Output the (x, y) coordinate of the center of the cell containing the given text.  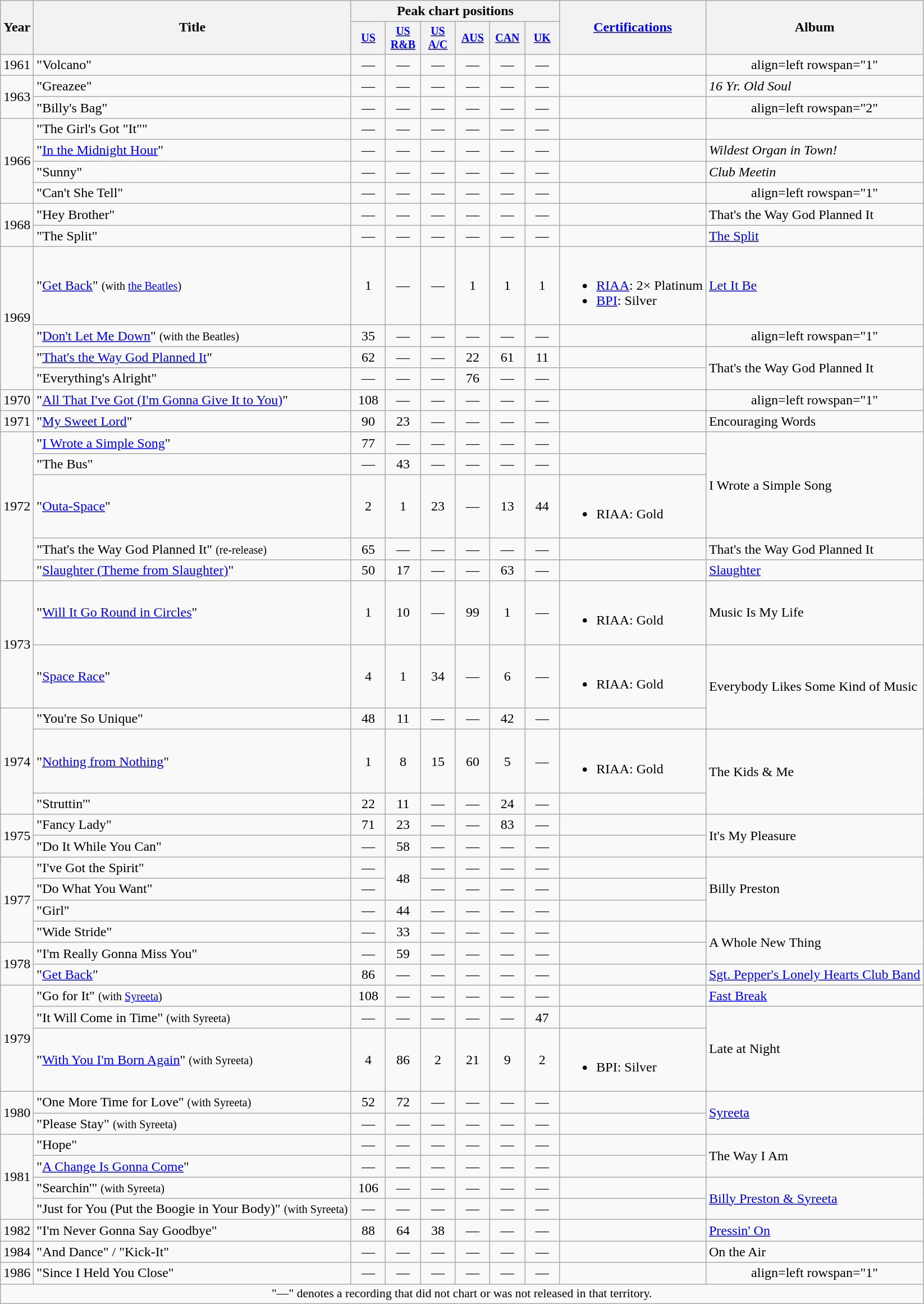
"All That I've Got (I'm Gonna Give It to You)" (192, 400)
BPI: Silver (633, 1059)
"Since I Held You Close" (192, 1273)
10 (403, 613)
"Get Back" (with the Beatles) (192, 286)
1975 (17, 836)
"Wide Stride" (192, 932)
33 (403, 932)
I Wrote a Simple Song (814, 485)
"Struttin'" (192, 804)
99 (473, 613)
35 (368, 336)
Let It Be (814, 286)
90 (368, 421)
106 (368, 1188)
77 (368, 443)
"The Girl's Got "It"" (192, 129)
"Slaughter (Theme from Slaughter)" (192, 570)
"One More Time for Love" (with Syreeta) (192, 1102)
"Everything's Alright" (192, 379)
"Fancy Lady" (192, 825)
"In the Midnight Hour" (192, 151)
1972 (17, 507)
59 (403, 953)
Year (17, 28)
62 (368, 357)
9 (507, 1059)
On the Air (814, 1252)
"Outa-Space" (192, 507)
1973 (17, 645)
60 (473, 762)
1979 (17, 1038)
21 (473, 1059)
"Do It While You Can" (192, 846)
"Girl" (192, 910)
"I'm Really Gonna Miss You" (192, 953)
1966 (17, 161)
Billy Preston & Syreeta (814, 1198)
1974 (17, 762)
RIAA: 2× PlatinumBPI: Silver (633, 286)
Music Is My Life (814, 613)
Encouraging Words (814, 421)
"And Dance" / "Kick-It" (192, 1252)
align=left rowspan="2" (814, 107)
Peak chart positions (455, 11)
5 (507, 762)
65 (368, 549)
"I Wrote a Simple Song" (192, 443)
Late at Night (814, 1049)
Sgt. Pepper's Lonely Hearts Club Band (814, 974)
"Just for You (Put the Boogie in Your Body)" (with Syreeta) (192, 1209)
"Do What You Want" (192, 889)
"Searchin'" (with Syreeta) (192, 1188)
Club Meetin (814, 172)
"That's the Way God Planned It" (192, 357)
"I'm Never Gonna Say Goodbye" (192, 1230)
Everybody Likes Some Kind of Music (814, 687)
"—" denotes a recording that did not chart or was not released in that territory. (462, 1294)
US (368, 38)
63 (507, 570)
1970 (17, 400)
"A Change Is Gonna Come" (192, 1166)
83 (507, 825)
1986 (17, 1273)
50 (368, 570)
15 (438, 762)
1980 (17, 1113)
17 (403, 570)
UK (542, 38)
1984 (17, 1252)
Album (814, 28)
76 (473, 379)
72 (403, 1102)
6 (507, 676)
Syreeta (814, 1113)
Title (192, 28)
"Hope" (192, 1145)
Pressin' On (814, 1230)
Certifications (633, 28)
US A/C (438, 38)
58 (403, 846)
71 (368, 825)
1978 (17, 964)
"You're So Unique" (192, 719)
43 (403, 464)
"Volcano" (192, 65)
1963 (17, 97)
"Get Back" (192, 974)
Fast Break (814, 996)
"Can't She Tell" (192, 193)
"My Sweet Lord" (192, 421)
AUS (473, 38)
Slaughter (814, 570)
"Sunny" (192, 172)
88 (368, 1230)
CAN (507, 38)
61 (507, 357)
"The Split" (192, 236)
A Whole New Thing (814, 942)
"Space Race" (192, 676)
1981 (17, 1177)
Wildest Organ in Town! (814, 151)
"Billy's Bag" (192, 107)
64 (403, 1230)
"Will It Go Round in Circles" (192, 613)
"The Bus" (192, 464)
1961 (17, 65)
"It Will Come in Time" (with Syreeta) (192, 1017)
Billy Preston (814, 889)
"With You I'm Born Again" (with Syreeta) (192, 1059)
"I've Got the Spirit" (192, 868)
It's My Pleasure (814, 836)
US R&B (403, 38)
52 (368, 1102)
8 (403, 762)
1977 (17, 900)
"That's the Way God Planned It" (re-release) (192, 549)
"Go for It" (with Syreeta) (192, 996)
"Hey Brother" (192, 215)
34 (438, 676)
The Way I Am (814, 1156)
47 (542, 1017)
13 (507, 507)
1982 (17, 1230)
1968 (17, 225)
38 (438, 1230)
The Split (814, 236)
1971 (17, 421)
24 (507, 804)
16 Yr. Old Soul (814, 86)
The Kids & Me (814, 772)
"Nothing from Nothing" (192, 762)
"Greazee" (192, 86)
"Please Stay" (with Syreeta) (192, 1124)
42 (507, 719)
"Don't Let Me Down" (with the Beatles) (192, 336)
1969 (17, 318)
